Find where the given text appears and provide that cell's center as (x, y) coordinate. 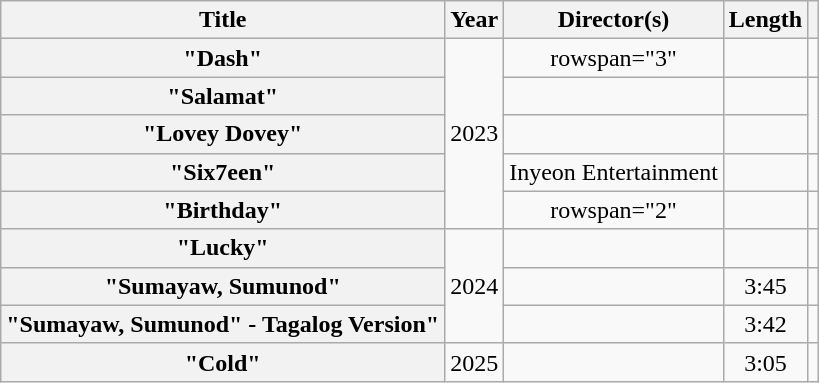
rowspan="3" (614, 58)
2025 (474, 362)
Inyeon Entertainment (614, 172)
"Sumayaw, Sumunod" - Tagalog Version" (223, 324)
"Dash" (223, 58)
Title (223, 20)
"Birthday" (223, 210)
"Cold" (223, 362)
3:42 (765, 324)
rowspan="2" (614, 210)
"Salamat" (223, 96)
"Lovey Dovey" (223, 134)
2024 (474, 286)
2023 (474, 134)
Length (765, 20)
"Lucky" (223, 248)
Director(s) (614, 20)
3:05 (765, 362)
Year (474, 20)
"Six7een" (223, 172)
3:45 (765, 286)
"Sumayaw, Sumunod" (223, 286)
